For the text-containing cell, return its midpoint in (x, y) coordinate format. 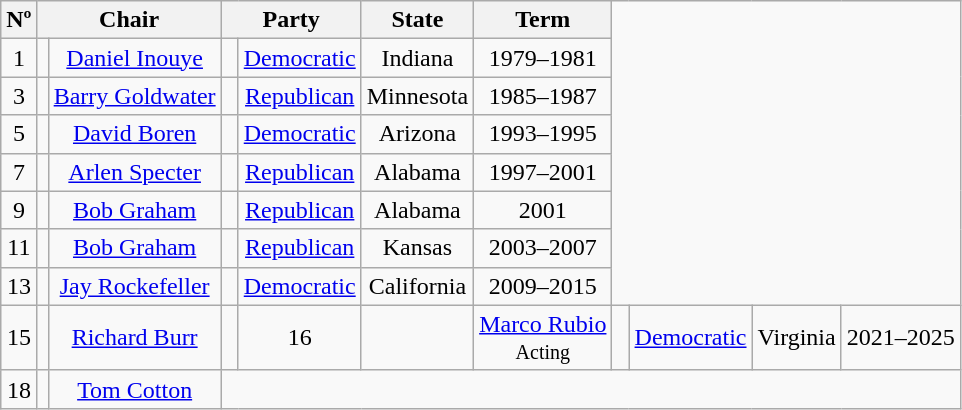
State (417, 20)
1979–1981 (543, 58)
Virginia (796, 338)
1997–2001 (543, 172)
Arizona (417, 134)
Marco RubioActing (543, 338)
1 (19, 58)
16 (300, 338)
9 (19, 210)
3 (19, 96)
David Boren (134, 134)
2001 (543, 210)
Chair (129, 20)
Daniel Inouye (134, 58)
Jay Rockefeller (134, 286)
Kansas (417, 248)
Indiana (417, 58)
Richard Burr (134, 338)
2009–2015 (543, 286)
2021–2025 (900, 338)
Nº (19, 20)
1993–1995 (543, 134)
13 (19, 286)
California (417, 286)
Party (291, 20)
Arlen Specter (134, 172)
1985–1987 (543, 96)
Term (543, 20)
7 (19, 172)
Minnesota (417, 96)
Barry Goldwater (134, 96)
5 (19, 134)
18 (19, 389)
15 (19, 338)
Tom Cotton (134, 389)
2003–2007 (543, 248)
11 (19, 248)
